Determine the [x, y] coordinate at the center of the cell enclosing the given text.  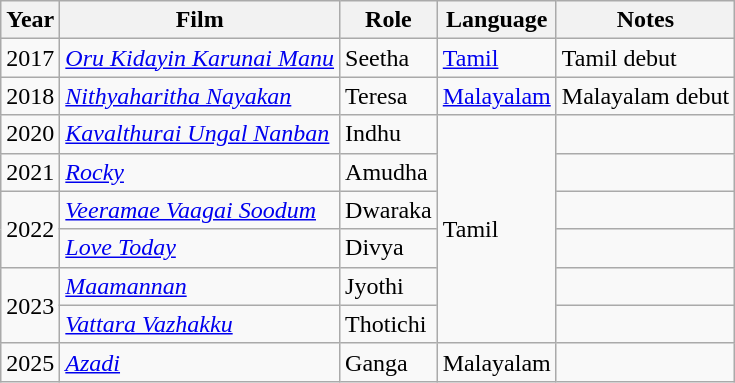
Nithyaharitha Nayakan [200, 96]
Jyothi [389, 286]
Tamil debut [645, 58]
Malayalam debut [645, 96]
Love Today [200, 248]
Seetha [389, 58]
Language [496, 20]
Dwaraka [389, 210]
Oru Kidayin Karunai Manu [200, 58]
2020 [30, 134]
Kavalthurai Ungal Nanban [200, 134]
Veeramae Vaagai Soodum [200, 210]
Teresa [389, 96]
2022 [30, 229]
Film [200, 20]
2025 [30, 362]
Vattara Vazhakku [200, 324]
Indhu [389, 134]
Amudha [389, 172]
2023 [30, 305]
Role [389, 20]
Notes [645, 20]
Divya [389, 248]
Rocky [200, 172]
2021 [30, 172]
Azadi [200, 362]
Year [30, 20]
Ganga [389, 362]
Maamannan [200, 286]
Thotichi [389, 324]
2017 [30, 58]
2018 [30, 96]
